Identify which cell holds the provided text, then report its (x, y) central coordinate. 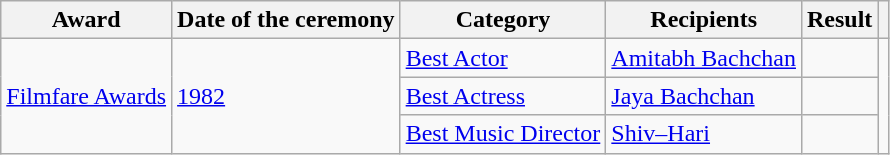
Category (503, 20)
Best Actor (503, 58)
Shiv–Hari (704, 134)
1982 (286, 96)
Best Actress (503, 96)
Award (86, 20)
Date of the ceremony (286, 20)
Result (839, 20)
Amitabh Bachchan (704, 58)
Best Music Director (503, 134)
Filmfare Awards (86, 96)
Recipients (704, 20)
Jaya Bachchan (704, 96)
